Return (X, Y) of the center of cell containing provided text 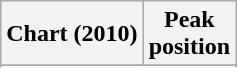
Peakposition (189, 34)
Chart (2010) (72, 34)
